Find where the given text appears and provide that cell's center as [X, Y] coordinate. 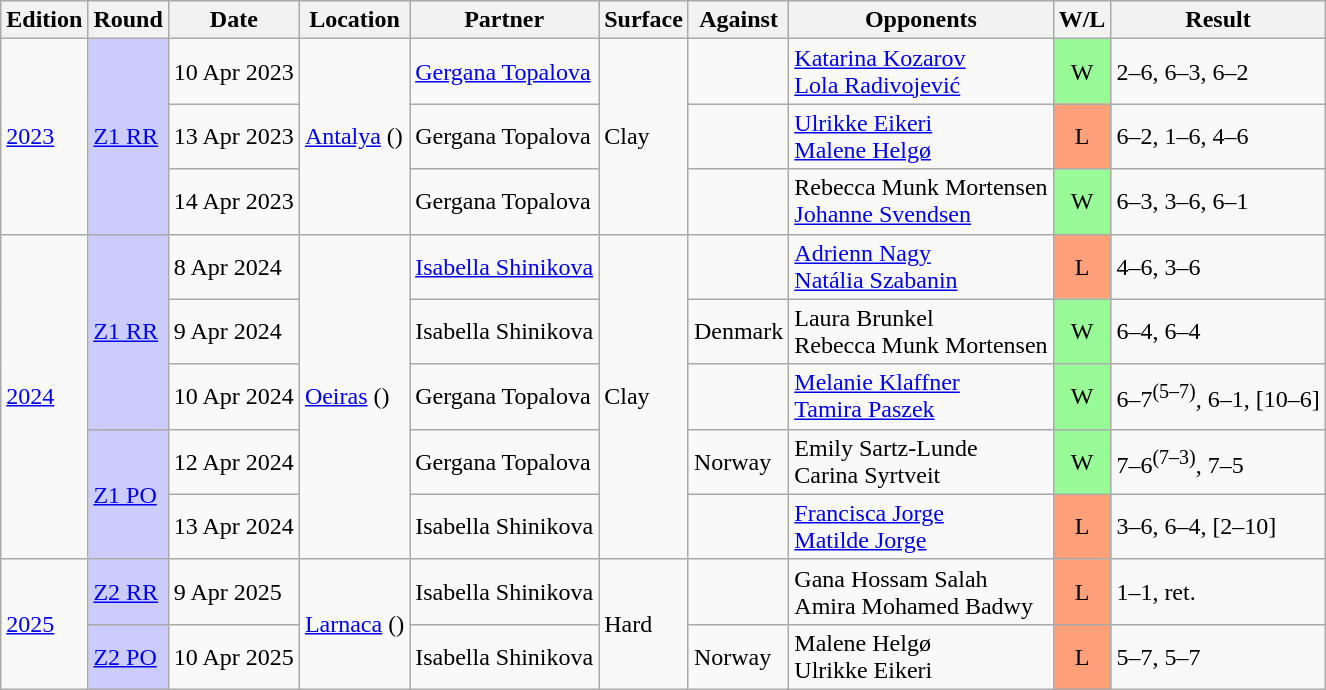
14 Apr 2023 [234, 202]
Round [128, 20]
12 Apr 2024 [234, 462]
9 Apr 2025 [234, 592]
Result [1218, 20]
Gana Hossam Salah Amira Mohamed Badwy [921, 592]
Oeiras () [354, 396]
Partner [504, 20]
Larnaca () [354, 624]
Francisca Jorge Matilde Jorge [921, 526]
Laura Brunkel Rebecca Munk Mortensen [921, 332]
6–2, 1–6, 4–6 [1218, 136]
9 Apr 2024 [234, 332]
Opponents [921, 20]
2–6, 6–3, 6–2 [1218, 72]
Z2 RR [128, 592]
Katarina Kozarov Lola Radivojević [921, 72]
3–6, 6–4, [2–10] [1218, 526]
2024 [44, 396]
Edition [44, 20]
Melanie Klaffner Tamira Paszek [921, 396]
Malene Helgø Ulrikke Eikeri [921, 656]
1–1, ret. [1218, 592]
Z2 PO [128, 656]
Antalya () [354, 136]
Surface [644, 20]
Z1 PO [128, 494]
8 Apr 2024 [234, 266]
13 Apr 2024 [234, 526]
Rebecca Munk Mortensen Johanne Svendsen [921, 202]
10 Apr 2023 [234, 72]
Location [354, 20]
6–7(5–7), 6–1, [10–6] [1218, 396]
7–6(7–3), 7–5 [1218, 462]
5–7, 5–7 [1218, 656]
W/L [1082, 20]
Denmark [738, 332]
6–3, 3–6, 6–1 [1218, 202]
10 Apr 2025 [234, 656]
2023 [44, 136]
2025 [44, 624]
10 Apr 2024 [234, 396]
Emily Sartz-Lunde Carina Syrtveit [921, 462]
Hard [644, 624]
6–4, 6–4 [1218, 332]
Ulrikke Eikeri Malene Helgø [921, 136]
4–6, 3–6 [1218, 266]
Date [234, 20]
Against [738, 20]
13 Apr 2023 [234, 136]
Adrienn Nagy Natália Szabanin [921, 266]
